Pinpoint the cell where the given text exists, returning its (X, Y) midpoint coordinate. 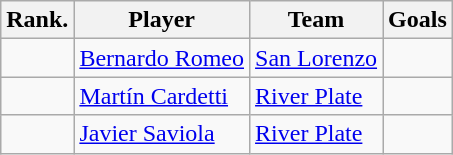
Rank. (38, 20)
San Lorenzo (316, 58)
Player (162, 20)
Team (316, 20)
Martín Cardetti (162, 96)
Goals (418, 20)
Javier Saviola (162, 134)
Bernardo Romeo (162, 58)
